Search for the cell housing the specified text and yield its (x, y) center coordinate. 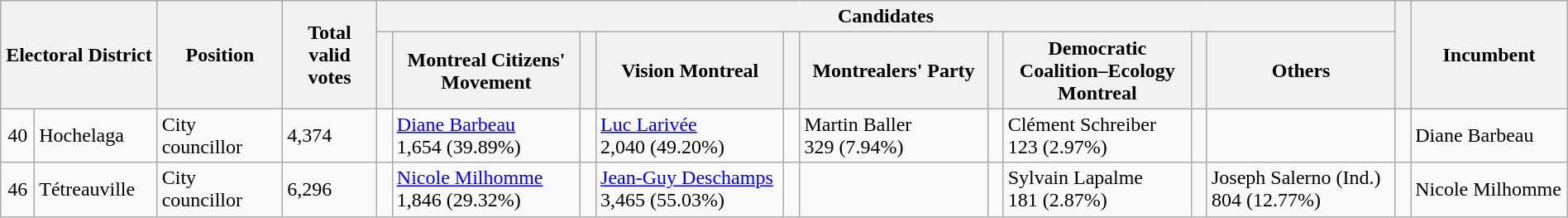
Martin Baller329 (7.94%) (893, 136)
Others (1300, 70)
Electoral District (79, 55)
Diane Barbeau1,654 (39.89%) (486, 136)
Diane Barbeau (1489, 136)
Position (220, 55)
Joseph Salerno (Ind.)804 (12.77%) (1300, 189)
46 (18, 189)
Total valid votes (330, 55)
Hochelaga (96, 136)
Montrealers' Party (893, 70)
40 (18, 136)
Democratic Coalition–Ecology Montreal (1097, 70)
Nicole Milhomme (1489, 189)
Jean-Guy Deschamps3,465 (55.03%) (690, 189)
6,296 (330, 189)
Luc Larivée2,040 (49.20%) (690, 136)
Sylvain Lapalme181 (2.87%) (1097, 189)
Clément Schreiber123 (2.97%) (1097, 136)
Montreal Citizens' Movement (486, 70)
Nicole Milhomme1,846 (29.32%) (486, 189)
Incumbent (1489, 55)
Tétreauville (96, 189)
4,374 (330, 136)
Candidates (885, 17)
Vision Montreal (690, 70)
